Extract the [X, Y] coordinate from the center of the cell holding the provided text.  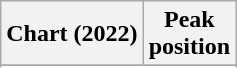
Peak position [189, 34]
Chart (2022) [72, 34]
